Search for the cell housing the specified text and yield its (X, Y) center coordinate. 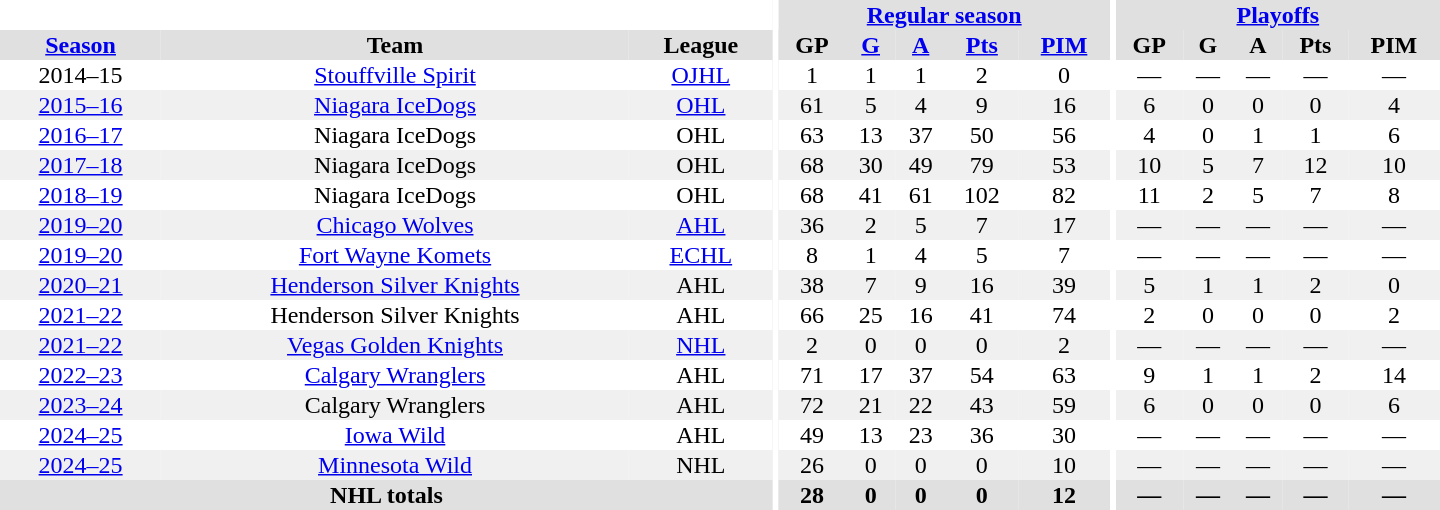
Season (80, 45)
28 (812, 495)
Team (395, 45)
66 (812, 315)
Minnesota Wild (395, 465)
ECHL (701, 255)
2022–23 (80, 375)
2016–17 (80, 135)
59 (1064, 405)
2015–16 (80, 105)
2018–19 (80, 195)
League (701, 45)
Vegas Golden Knights (395, 345)
56 (1064, 135)
Regular season (944, 15)
79 (982, 165)
25 (871, 315)
23 (921, 435)
82 (1064, 195)
NHL totals (386, 495)
OJHL (701, 75)
26 (812, 465)
2023–24 (80, 405)
54 (982, 375)
74 (1064, 315)
102 (982, 195)
14 (1394, 375)
53 (1064, 165)
50 (982, 135)
2014–15 (80, 75)
43 (982, 405)
21 (871, 405)
71 (812, 375)
11 (1150, 195)
Playoffs (1278, 15)
Stouffville Spirit (395, 75)
2017–18 (80, 165)
39 (1064, 285)
38 (812, 285)
22 (921, 405)
Fort Wayne Komets (395, 255)
Iowa Wild (395, 435)
Chicago Wolves (395, 225)
2020–21 (80, 285)
72 (812, 405)
